Search for the cell housing the specified text and yield its [X, Y] center coordinate. 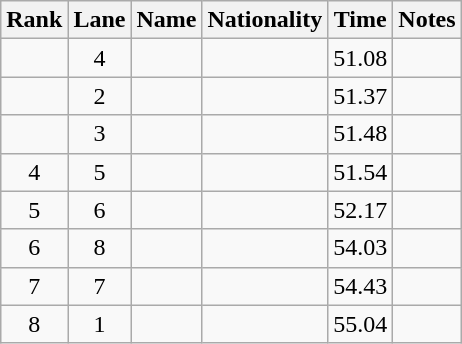
Name [166, 20]
55.04 [360, 324]
1 [100, 324]
51.54 [360, 172]
54.43 [360, 286]
Time [360, 20]
Notes [427, 20]
Lane [100, 20]
51.48 [360, 134]
3 [100, 134]
Rank [34, 20]
51.37 [360, 96]
Nationality [265, 20]
2 [100, 96]
52.17 [360, 210]
51.08 [360, 58]
54.03 [360, 248]
